Determine the (x, y) coordinate at the center of the cell enclosing the given text.  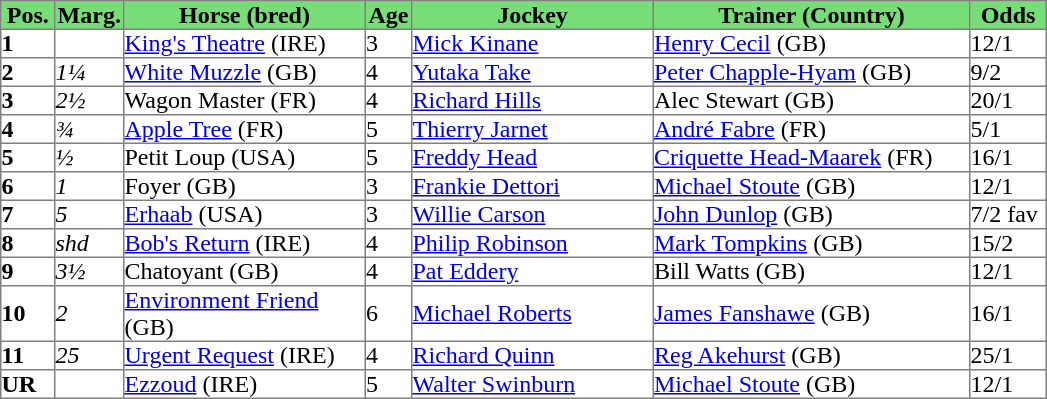
Pat Eddery (533, 271)
8 (28, 243)
Wagon Master (FR) (245, 100)
Bob's Return (IRE) (245, 243)
Michael Roberts (533, 314)
25 (90, 355)
9/2 (1008, 72)
Criquette Head-Maarek (FR) (811, 157)
Petit Loup (USA) (245, 157)
10 (28, 314)
¾ (90, 129)
Thierry Jarnet (533, 129)
Yutaka Take (533, 72)
Mark Tompkins (GB) (811, 243)
Richard Hills (533, 100)
Foyer (GB) (245, 186)
3½ (90, 271)
Urgent Request (IRE) (245, 355)
Richard Quinn (533, 355)
Mick Kinane (533, 43)
9 (28, 271)
John Dunlop (GB) (811, 214)
20/1 (1008, 100)
Chatoyant (GB) (245, 271)
2½ (90, 100)
UR (28, 384)
Freddy Head (533, 157)
Age (388, 15)
James Fanshawe (GB) (811, 314)
Pos. (28, 15)
Apple Tree (FR) (245, 129)
Philip Robinson (533, 243)
White Muzzle (GB) (245, 72)
1¼ (90, 72)
Trainer (Country) (811, 15)
7/2 fav (1008, 214)
shd (90, 243)
Bill Watts (GB) (811, 271)
7 (28, 214)
5/1 (1008, 129)
Reg Akehurst (GB) (811, 355)
Willie Carson (533, 214)
Ezzoud (IRE) (245, 384)
Alec Stewart (GB) (811, 100)
Environment Friend (GB) (245, 314)
Erhaab (USA) (245, 214)
Henry Cecil (GB) (811, 43)
25/1 (1008, 355)
Walter Swinburn (533, 384)
Odds (1008, 15)
André Fabre (FR) (811, 129)
½ (90, 157)
Horse (bred) (245, 15)
11 (28, 355)
King's Theatre (IRE) (245, 43)
Frankie Dettori (533, 186)
Jockey (533, 15)
Peter Chapple-Hyam (GB) (811, 72)
Marg. (90, 15)
15/2 (1008, 243)
